Output the [X, Y] coordinate of the center of the cell containing the given text.  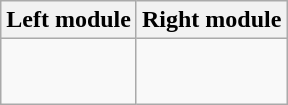
Right module [211, 20]
Left module [69, 20]
